Locate the cell with the specified text and output its [x, y] center coordinate. 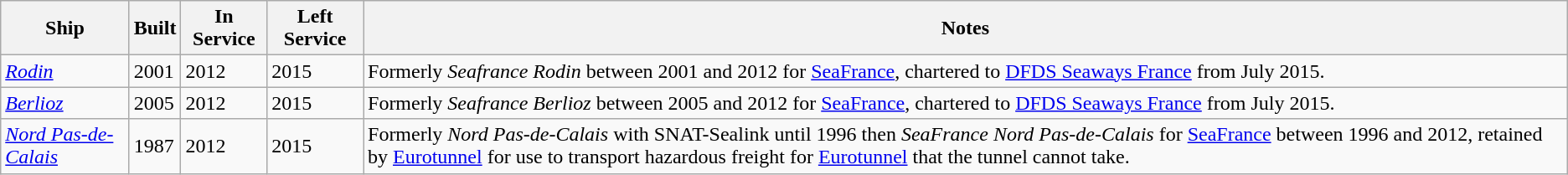
2005 [155, 103]
Rodin [65, 71]
2001 [155, 71]
Nord Pas-de-Calais [65, 146]
1987 [155, 146]
In Service [224, 28]
Berlioz [65, 103]
Formerly Seafrance Rodin between 2001 and 2012 for SeaFrance, chartered to DFDS Seaways France from July 2015. [966, 71]
Ship [65, 28]
Built [155, 28]
Formerly Seafrance Berlioz between 2005 and 2012 for SeaFrance, chartered to DFDS Seaways France from July 2015. [966, 103]
Left Service [315, 28]
Notes [966, 28]
